From the cell containing the given text, extract its center point as (X, Y) coordinate. 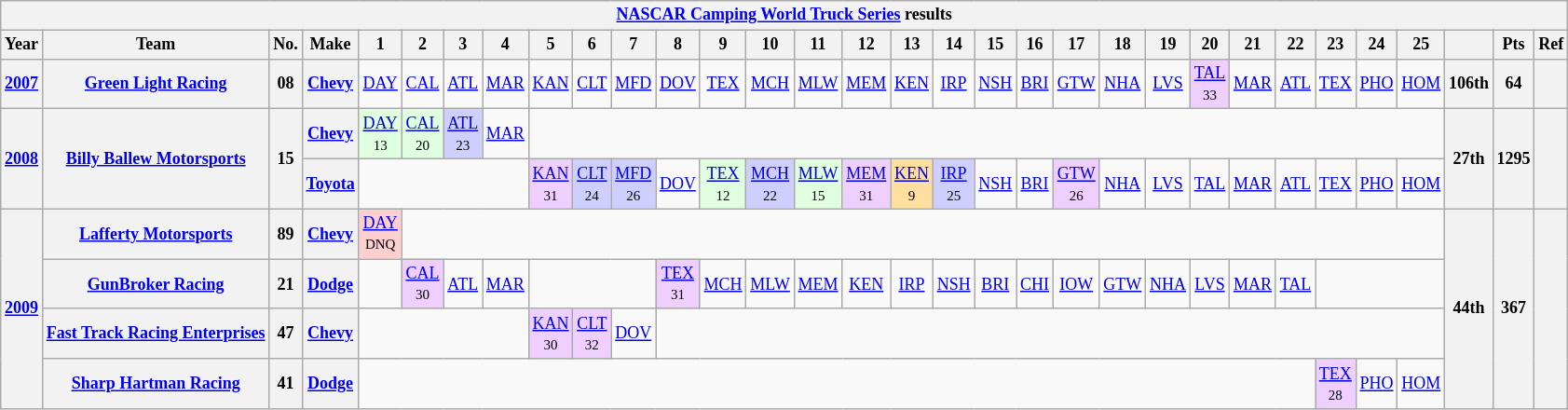
20 (1209, 45)
IOW (1076, 284)
17 (1076, 45)
24 (1377, 45)
GTW26 (1076, 184)
CAL30 (423, 284)
Lafferty Motorsports (155, 234)
12 (866, 45)
10 (770, 45)
22 (1295, 45)
MFD26 (634, 184)
Green Light Racing (155, 84)
DAY (380, 84)
89 (285, 234)
106th (1469, 84)
367 (1513, 309)
MCH22 (770, 184)
11 (818, 45)
Pts (1513, 45)
CAL (423, 84)
KEN9 (912, 184)
6 (593, 45)
08 (285, 84)
4 (506, 45)
64 (1513, 84)
Sharp Hartman Racing (155, 384)
CLT24 (593, 184)
16 (1035, 45)
1 (380, 45)
Make (330, 45)
NASCAR Camping World Truck Series results (784, 15)
Billy Ballew Motorsports (155, 158)
CHI (1035, 284)
9 (723, 45)
23 (1336, 45)
14 (954, 45)
27th (1469, 158)
41 (285, 384)
KAN31 (551, 184)
3 (463, 45)
IRP25 (954, 184)
No. (285, 45)
TEX28 (1336, 384)
2008 (22, 158)
DAY13 (380, 134)
DAYDNQ (380, 234)
CLT (593, 84)
2009 (22, 309)
GunBroker Racing (155, 284)
TEX12 (723, 184)
CLT32 (593, 334)
13 (912, 45)
18 (1123, 45)
2 (423, 45)
CAL20 (423, 134)
Ref (1551, 45)
Toyota (330, 184)
1295 (1513, 158)
7 (634, 45)
8 (678, 45)
19 (1168, 45)
2007 (22, 84)
5 (551, 45)
MFD (634, 84)
Team (155, 45)
Fast Track Racing Enterprises (155, 334)
47 (285, 334)
ATL23 (463, 134)
44th (1469, 309)
25 (1422, 45)
MLW15 (818, 184)
MEM31 (866, 184)
KAN30 (551, 334)
Year (22, 45)
TAL33 (1209, 84)
KAN (551, 84)
TEX31 (678, 284)
